Output the (X, Y) coordinate of the center of the cell containing the given text.  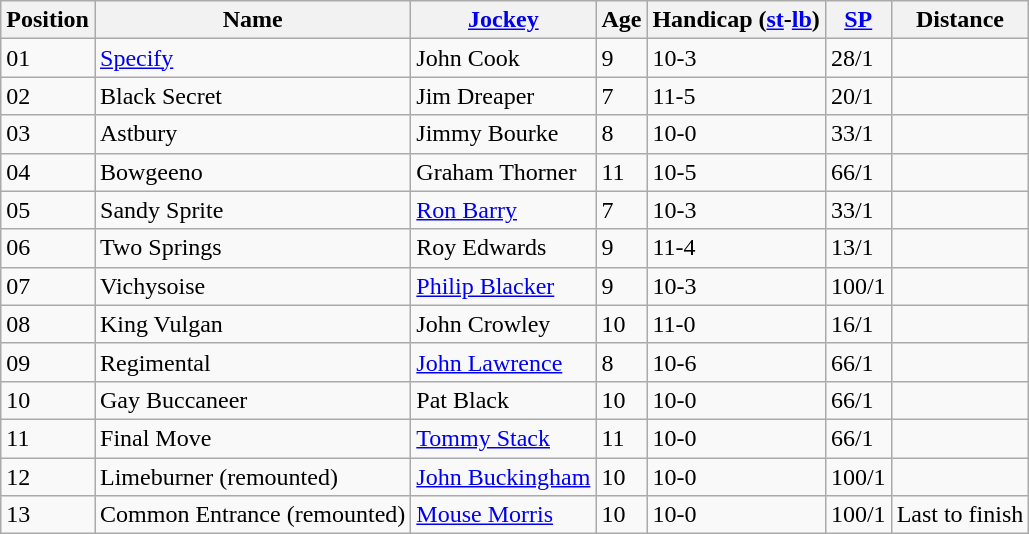
King Vulgan (252, 324)
07 (48, 286)
Tommy Stack (504, 438)
Mouse Morris (504, 515)
11-5 (736, 96)
Final Move (252, 438)
SP (858, 20)
10-5 (736, 172)
04 (48, 172)
13 (48, 515)
Philip Blacker (504, 286)
Position (48, 20)
Limeburner (remounted) (252, 477)
Astbury (252, 134)
Last to finish (960, 515)
12 (48, 477)
02 (48, 96)
Jimmy Bourke (504, 134)
Distance (960, 20)
28/1 (858, 58)
20/1 (858, 96)
Sandy Sprite (252, 210)
Roy Edwards (504, 248)
Specify (252, 58)
Bowgeeno (252, 172)
03 (48, 134)
Common Entrance (remounted) (252, 515)
Ron Barry (504, 210)
05 (48, 210)
John Lawrence (504, 362)
Regimental (252, 362)
Black Secret (252, 96)
Gay Buccaneer (252, 400)
Name (252, 20)
John Crowley (504, 324)
08 (48, 324)
Vichysoise (252, 286)
13/1 (858, 248)
11-4 (736, 248)
Age (622, 20)
Handicap (st-lb) (736, 20)
16/1 (858, 324)
10-6 (736, 362)
11-0 (736, 324)
Two Springs (252, 248)
06 (48, 248)
Jim Dreaper (504, 96)
Pat Black (504, 400)
John Buckingham (504, 477)
Graham Thorner (504, 172)
John Cook (504, 58)
01 (48, 58)
09 (48, 362)
Jockey (504, 20)
